Determine the [X, Y] coordinate at the center of the cell enclosing the given text.  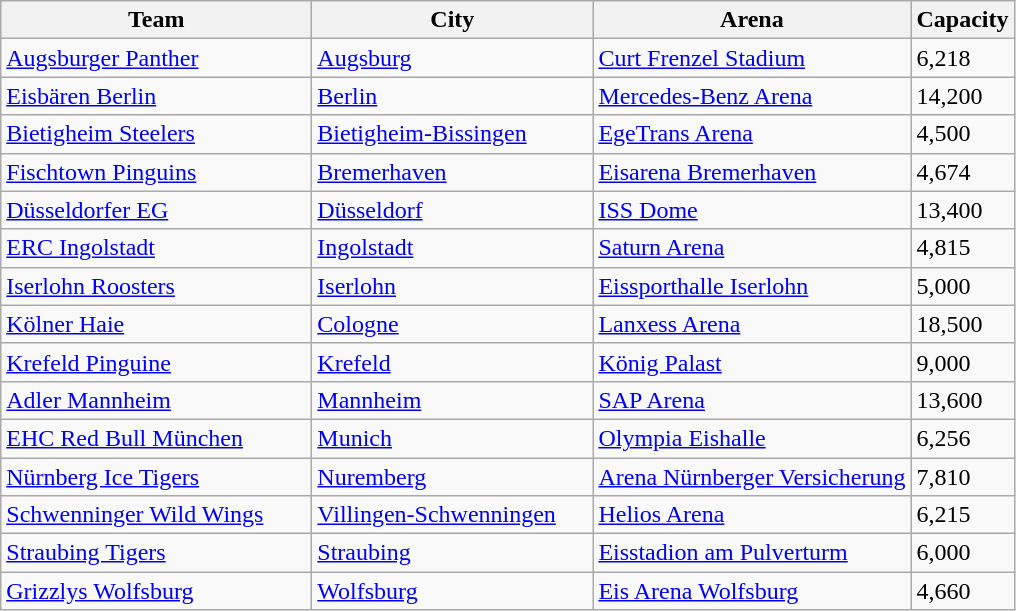
SAP Arena [752, 400]
Cologne [452, 324]
Bietigheim-Bissingen [452, 134]
Eissporthalle Iserlohn [752, 286]
Iserlohn Roosters [156, 286]
ISS Dome [752, 210]
4,674 [962, 172]
Mercedes-Benz Arena [752, 96]
Eisarena Bremerhaven [752, 172]
Capacity [962, 20]
Eisbären Berlin [156, 96]
Grizzlys Wolfsburg [156, 591]
Eis Arena Wolfsburg [752, 591]
Augsburger Panther [156, 58]
Straubing Tigers [156, 553]
Iserlohn [452, 286]
Arena [752, 20]
Olympia Eishalle [752, 438]
14,200 [962, 96]
Ingolstadt [452, 248]
Schwenninger Wild Wings [156, 515]
5,000 [962, 286]
Adler Mannheim [156, 400]
Bietigheim Steelers [156, 134]
König Palast [752, 362]
Augsburg [452, 58]
Düsseldorf [452, 210]
ERC Ingolstadt [156, 248]
4,815 [962, 248]
Arena Nürnberger Versicherung [752, 477]
Nürnberg Ice Tigers [156, 477]
Saturn Arena [752, 248]
City [452, 20]
6,218 [962, 58]
Team [156, 20]
4,500 [962, 134]
Düsseldorfer EG [156, 210]
Nuremberg [452, 477]
6,215 [962, 515]
6,256 [962, 438]
13,400 [962, 210]
Curt Frenzel Stadium [752, 58]
Eisstadion am Pulverturm [752, 553]
Berlin [452, 96]
Villingen-Schwenningen [452, 515]
Helios Arena [752, 515]
Krefeld [452, 362]
6,000 [962, 553]
Bremerhaven [452, 172]
Mannheim [452, 400]
Munich [452, 438]
4,660 [962, 591]
Fischtown Pinguins [156, 172]
Lanxess Arena [752, 324]
18,500 [962, 324]
EHC Red Bull München [156, 438]
EgeTrans Arena [752, 134]
Wolfsburg [452, 591]
Straubing [452, 553]
Krefeld Pinguine [156, 362]
13,600 [962, 400]
7,810 [962, 477]
9,000 [962, 362]
Kölner Haie [156, 324]
